Determine the [x, y] coordinate at the center of the cell enclosing the given text.  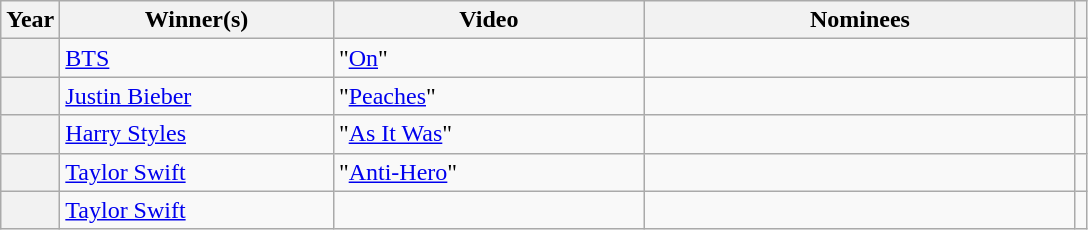
Justin Bieber [197, 96]
Winner(s) [197, 20]
Video [488, 20]
"As It Was" [488, 134]
"Anti-Hero" [488, 172]
Harry Styles [197, 134]
"Peaches" [488, 96]
"On" [488, 58]
BTS [197, 58]
Nominees [860, 20]
Year [30, 20]
